Search for the cell housing the specified text and yield its [X, Y] center coordinate. 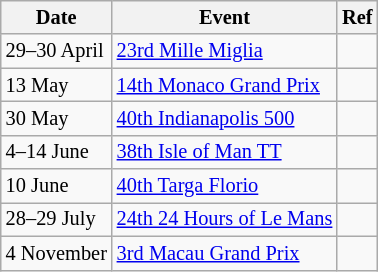
30 May [56, 118]
4 November [56, 253]
4–14 June [56, 152]
Event [224, 17]
10 June [56, 186]
23rd Mille Miglia [224, 51]
40th Targa Florio [224, 186]
14th Monaco Grand Prix [224, 85]
38th Isle of Man TT [224, 152]
29–30 April [56, 51]
Ref [357, 17]
28–29 July [56, 219]
3rd Macau Grand Prix [224, 253]
24th 24 Hours of Le Mans [224, 219]
40th Indianapolis 500 [224, 118]
Date [56, 17]
13 May [56, 85]
